Scan for the cell matching the given text and deliver its [x, y] coordinate at center. 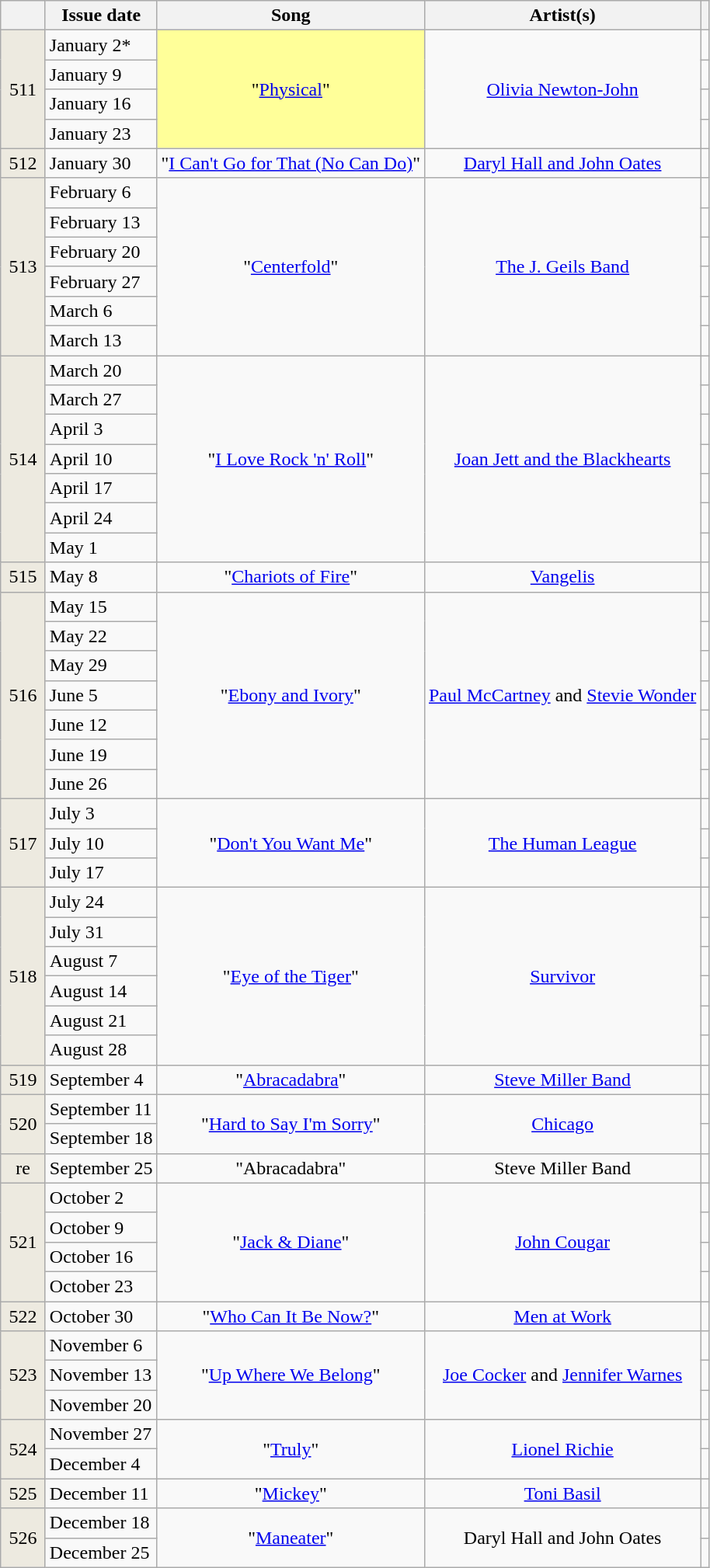
Vangelis [562, 577]
April 3 [101, 429]
Joe Cocker and Jennifer Warnes [562, 1375]
October 30 [101, 1316]
518 [23, 976]
March 20 [101, 370]
516 [23, 695]
July 31 [101, 932]
November 13 [101, 1375]
November 20 [101, 1405]
Paul McCartney and Stevie Wonder [562, 695]
"Physical" [291, 89]
August 21 [101, 1020]
"Hard to Say I'm Sorry" [291, 1124]
"I Can't Go for That (No Can Do)" [291, 163]
512 [23, 163]
February 6 [101, 193]
April 17 [101, 488]
June 26 [101, 784]
Toni Basil [562, 1493]
520 [23, 1124]
526 [23, 1538]
517 [23, 843]
June 5 [101, 695]
524 [23, 1449]
May 1 [101, 548]
October 16 [101, 1257]
"Maneater" [291, 1538]
522 [23, 1316]
Men at Work [562, 1316]
August 7 [101, 961]
May 8 [101, 577]
December 11 [101, 1493]
January 30 [101, 163]
John Cougar [562, 1242]
521 [23, 1242]
September 4 [101, 1080]
February 20 [101, 252]
525 [23, 1493]
February 27 [101, 281]
November 27 [101, 1434]
April 24 [101, 518]
October 9 [101, 1227]
March 27 [101, 400]
January 16 [101, 104]
Artist(s) [562, 16]
Lionel Richie [562, 1449]
"Jack & Diane" [291, 1242]
"Up Where We Belong" [291, 1375]
January 9 [101, 75]
515 [23, 577]
June 12 [101, 725]
January 23 [101, 134]
June 19 [101, 754]
"I Love Rock 'n' Roll" [291, 459]
"Mickey" [291, 1493]
re [23, 1168]
September 11 [101, 1109]
511 [23, 89]
"Centerfold" [291, 266]
December 18 [101, 1523]
514 [23, 459]
October 23 [101, 1286]
523 [23, 1375]
December 4 [101, 1464]
July 24 [101, 902]
Chicago [562, 1124]
March 6 [101, 311]
The Human League [562, 843]
July 3 [101, 813]
Joan Jett and the Blackhearts [562, 459]
May 29 [101, 666]
"Chariots of Fire" [291, 577]
"Don't You Want Me" [291, 843]
Issue date [101, 16]
Olivia Newton-John [562, 89]
February 13 [101, 222]
May 15 [101, 607]
April 10 [101, 459]
July 17 [101, 873]
The J. Geils Band [562, 266]
519 [23, 1080]
January 2* [101, 45]
Survivor [562, 976]
July 10 [101, 843]
November 6 [101, 1346]
"Ebony and Ivory" [291, 695]
September 18 [101, 1139]
September 25 [101, 1168]
"Who Can It Be Now?" [291, 1316]
August 28 [101, 1050]
513 [23, 266]
May 22 [101, 636]
December 25 [101, 1552]
Song [291, 16]
August 14 [101, 991]
"Eye of the Tiger" [291, 976]
March 13 [101, 340]
October 2 [101, 1198]
"Truly" [291, 1449]
